Capture the cell that displays the provided text and extract its [X, Y] central coordinate. 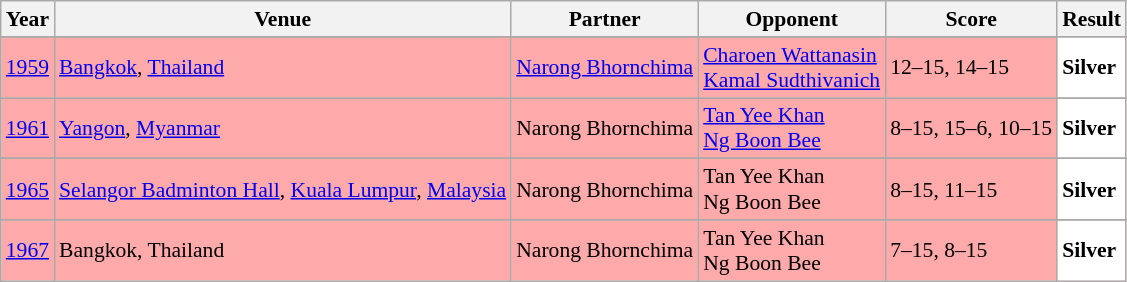
Venue [282, 19]
Selangor Badminton Hall, Kuala Lumpur, Malaysia [282, 190]
Partner [604, 19]
Yangon, Myanmar [282, 128]
7–15, 8–15 [971, 250]
8–15, 11–15 [971, 190]
1965 [28, 190]
1961 [28, 128]
1967 [28, 250]
8–15, 15–6, 10–15 [971, 128]
Score [971, 19]
Charoen Wattanasin Kamal Sudthivanich [792, 68]
12–15, 14–15 [971, 68]
Year [28, 19]
Result [1092, 19]
Opponent [792, 19]
1959 [28, 68]
